Identify which cell holds the provided text, then report its [x, y] central coordinate. 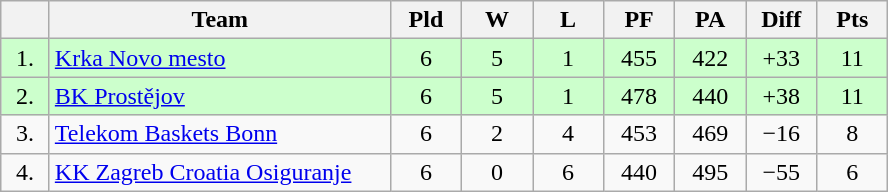
495 [710, 172]
+33 [782, 58]
PF [640, 20]
Pld [426, 20]
1. [26, 58]
4. [26, 172]
W [496, 20]
−16 [782, 134]
478 [640, 96]
455 [640, 58]
2. [26, 96]
Diff [782, 20]
Krka Novo mesto [220, 58]
8 [852, 134]
453 [640, 134]
2 [496, 134]
4 [568, 134]
469 [710, 134]
3. [26, 134]
−55 [782, 172]
422 [710, 58]
BK Prostějov [220, 96]
+38 [782, 96]
0 [496, 172]
Telekom Baskets Bonn [220, 134]
Team [220, 20]
Pts [852, 20]
KK Zagreb Croatia Osiguranje [220, 172]
L [568, 20]
PA [710, 20]
